Search for the cell housing the specified text and yield its [x, y] center coordinate. 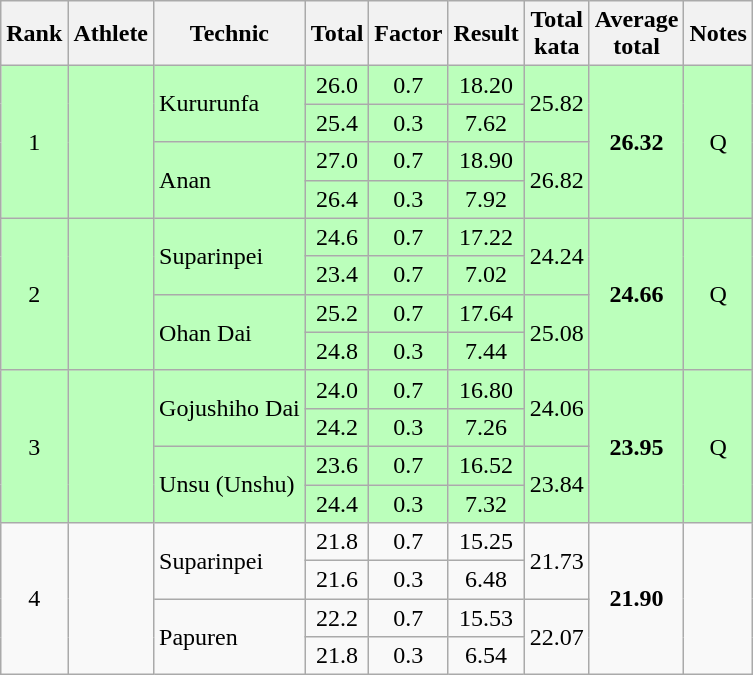
Factor [408, 34]
26.82 [556, 180]
1 [34, 142]
24.66 [636, 294]
Gojushiho Dai [230, 408]
Ohan Dai [230, 332]
7.26 [486, 427]
23.6 [337, 465]
Total [337, 34]
27.0 [337, 161]
25.2 [337, 313]
26.0 [337, 85]
6.54 [486, 656]
Kururunfa [230, 104]
21.73 [556, 561]
4 [34, 599]
17.64 [486, 313]
16.80 [486, 389]
7.44 [486, 351]
21.90 [636, 599]
24.2 [337, 427]
Averagetotal [636, 34]
Athlete [111, 34]
24.0 [337, 389]
15.25 [486, 542]
18.20 [486, 85]
Rank [34, 34]
15.53 [486, 618]
24.4 [337, 503]
Papuren [230, 637]
23.95 [636, 446]
25.4 [337, 123]
26.32 [636, 142]
Result [486, 34]
26.4 [337, 199]
16.52 [486, 465]
23.84 [556, 484]
24.8 [337, 351]
7.92 [486, 199]
7.02 [486, 275]
17.22 [486, 237]
Anan [230, 180]
Technic [230, 34]
2 [34, 294]
25.82 [556, 104]
24.6 [337, 237]
7.62 [486, 123]
23.4 [337, 275]
22.2 [337, 618]
24.24 [556, 256]
3 [34, 446]
18.90 [486, 161]
7.32 [486, 503]
Totalkata [556, 34]
24.06 [556, 408]
Notes [718, 34]
Unsu (Unshu) [230, 484]
21.6 [337, 580]
6.48 [486, 580]
22.07 [556, 637]
25.08 [556, 332]
